Detect which cell encompasses the target text, then output its (x, y) center coordinate. 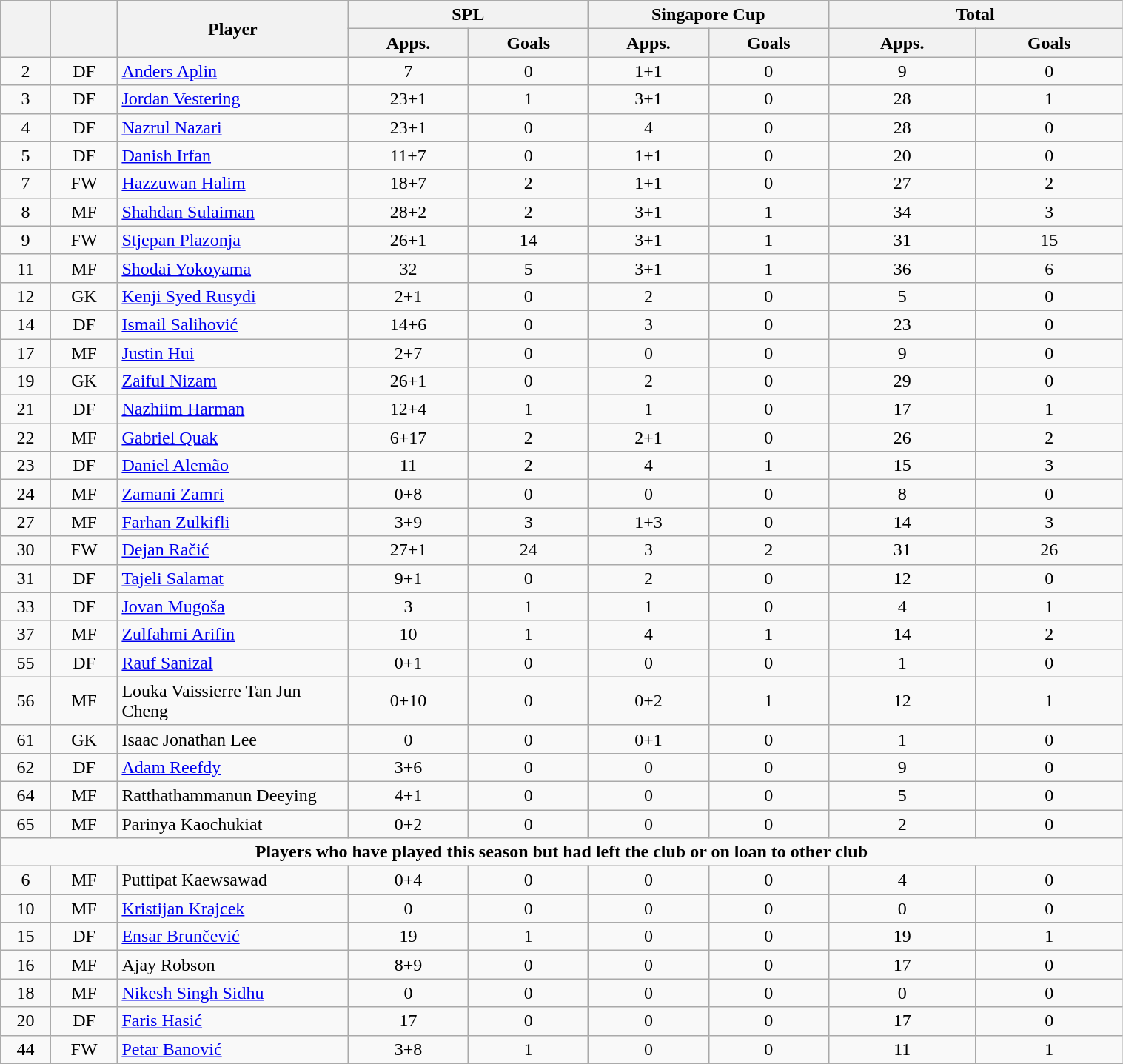
Kristijan Krajcek (232, 909)
3+6 (409, 767)
Singapore Cup (709, 15)
Justin Hui (232, 353)
Danish Irfan (232, 155)
62 (26, 767)
Ismail Salihović (232, 324)
Puttipat Kaewsawad (232, 880)
29 (902, 381)
44 (26, 1049)
Zaiful Nizam (232, 381)
4+1 (409, 795)
Isaac Jonathan Lee (232, 739)
Players who have played this season but had left the club or on loan to other club (561, 852)
Adam Reefdy (232, 767)
Zamani Zamri (232, 494)
65 (26, 824)
Anders Aplin (232, 71)
Farhan Zulkifli (232, 522)
61 (26, 739)
Parinya Kaochukiat (232, 824)
56 (26, 700)
Ajay Robson (232, 965)
3+9 (409, 522)
28+2 (409, 212)
3+8 (409, 1049)
Nikesh Singh Sidhu (232, 993)
27+1 (409, 550)
9+1 (409, 578)
Shodai Yokoyama (232, 268)
Gabriel Quak (232, 438)
6+17 (409, 438)
Nazhiim Harman (232, 409)
1+3 (648, 522)
Stjepan Plazonja (232, 240)
Jordan Vestering (232, 99)
30 (26, 550)
0+8 (409, 494)
Ratthathammanun Deeying (232, 795)
2+7 (409, 353)
64 (26, 795)
33 (26, 606)
Ensar Brunčević (232, 937)
Player (232, 29)
Jovan Mugoša (232, 606)
36 (902, 268)
55 (26, 663)
37 (26, 635)
Tajeli Salamat (232, 578)
34 (902, 212)
Louka Vaissierre Tan Jun Cheng (232, 700)
0+10 (409, 700)
32 (409, 268)
Daniel Alemão (232, 466)
Total (976, 15)
Dejan Račić (232, 550)
Nazrul Nazari (232, 127)
21 (26, 409)
0+4 (409, 880)
11+7 (409, 155)
18 (26, 993)
18+7 (409, 184)
Shahdan Sulaiman (232, 212)
Hazzuwan Halim (232, 184)
Faris Hasić (232, 1021)
SPL (468, 15)
16 (26, 965)
12+4 (409, 409)
14+6 (409, 324)
Petar Banović (232, 1049)
Zulfahmi Arifin (232, 635)
Rauf Sanizal (232, 663)
8+9 (409, 965)
Kenji Syed Rusydi (232, 296)
22 (26, 438)
